Return (x, y) of the center of cell containing provided text 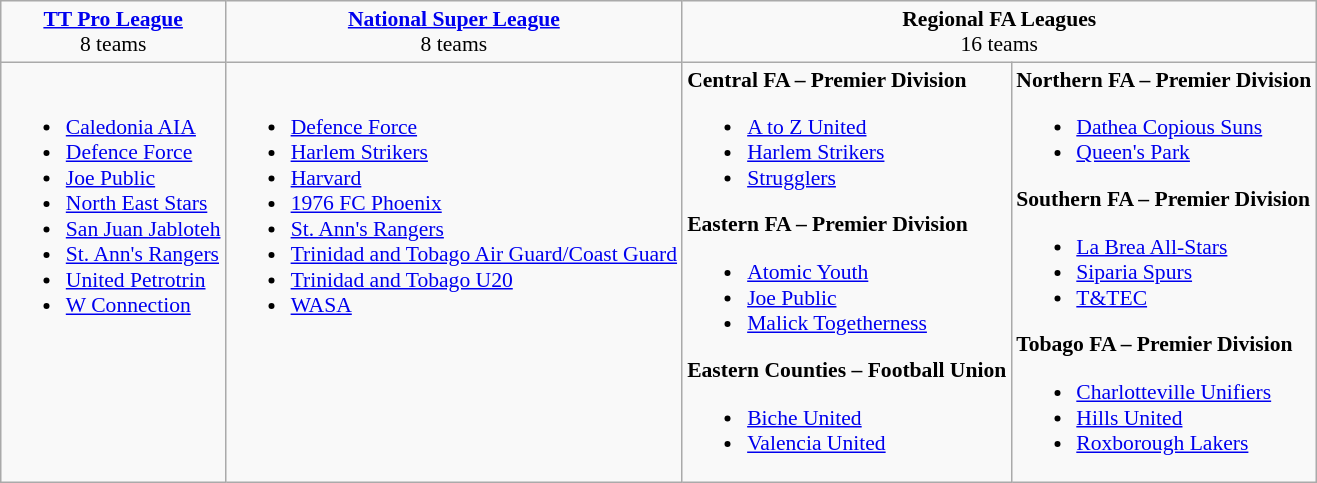
TT Pro League8 teams (114, 32)
Caledonia AIADefence ForceJoe PublicNorth East StarsSan Juan JablotehSt. Ann's RangersUnited PetrotrinW Connection (114, 272)
National Super League8 teams (454, 32)
Regional FA Leagues16 teams (999, 32)
Defence ForceHarlem StrikersHarvard1976 FC PhoenixSt. Ann's RangersTrinidad and Tobago Air Guard/Coast GuardTrinidad and Tobago U20WASA (454, 272)
